Determine the [x, y] coordinate at the center of the cell enclosing the given text.  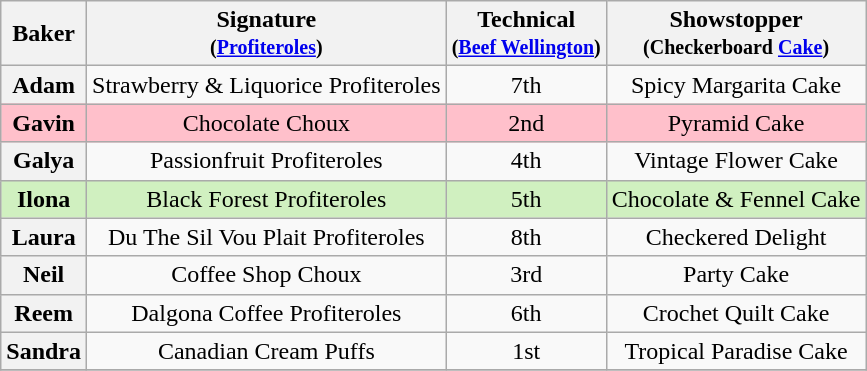
Baker [44, 34]
Adam [44, 85]
6th [526, 313]
Ilona [44, 199]
Vintage Flower Cake [736, 161]
Canadian Cream Puffs [267, 351]
Dalgona Coffee Profiteroles [267, 313]
Showstopper(Checkerboard Cake) [736, 34]
Laura [44, 237]
Chocolate Choux [267, 123]
Passionfruit Profiteroles [267, 161]
Coffee Shop Choux [267, 275]
Du The Sil Vou Plait Profiteroles [267, 237]
Tropical Paradise Cake [736, 351]
1st [526, 351]
Galya [44, 161]
Neil [44, 275]
Crochet Quilt Cake [736, 313]
Spicy Margarita Cake [736, 85]
Party Cake [736, 275]
Sandra [44, 351]
Pyramid Cake [736, 123]
2nd [526, 123]
Strawberry & Liquorice Profiteroles [267, 85]
8th [526, 237]
Black Forest Profiteroles [267, 199]
Chocolate & Fennel Cake [736, 199]
Technical(Beef Wellington) [526, 34]
Signature(Profiteroles) [267, 34]
4th [526, 161]
Reem [44, 313]
3rd [526, 275]
Checkered Delight [736, 237]
7th [526, 85]
5th [526, 199]
Gavin [44, 123]
